Determine the [X, Y] coordinate at the center of the cell enclosing the given text.  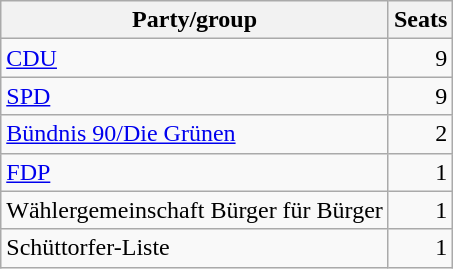
Schüttorfer-Liste [195, 248]
2 [420, 134]
Bündnis 90/Die Grünen [195, 134]
Party/group [195, 20]
Seats [420, 20]
SPD [195, 96]
FDP [195, 172]
Wählergemeinschaft Bürger für Bürger [195, 210]
CDU [195, 58]
